Capture the cell that displays the provided text and extract its (X, Y) central coordinate. 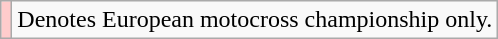
Denotes European motocross championship only. (255, 20)
